From the cell containing the given text, extract its center point as [X, Y] coordinate. 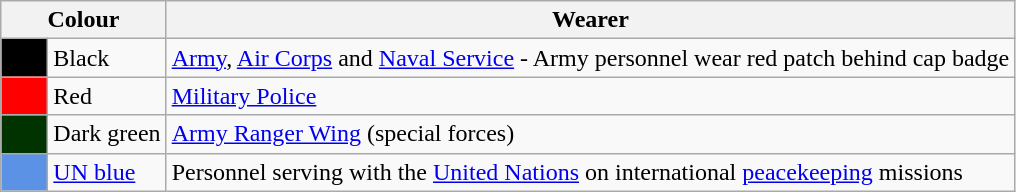
Red [107, 96]
Military Police [590, 96]
Personnel serving with the United Nations on international peacekeeping missions [590, 172]
Colour [84, 20]
Black [107, 58]
Army Ranger Wing (special forces) [590, 134]
UN blue [107, 172]
Army, Air Corps and Naval Service - Army personnel wear red patch behind cap badge [590, 58]
Dark green [107, 134]
Wearer [590, 20]
